For the text-containing cell, return its midpoint in (x, y) coordinate format. 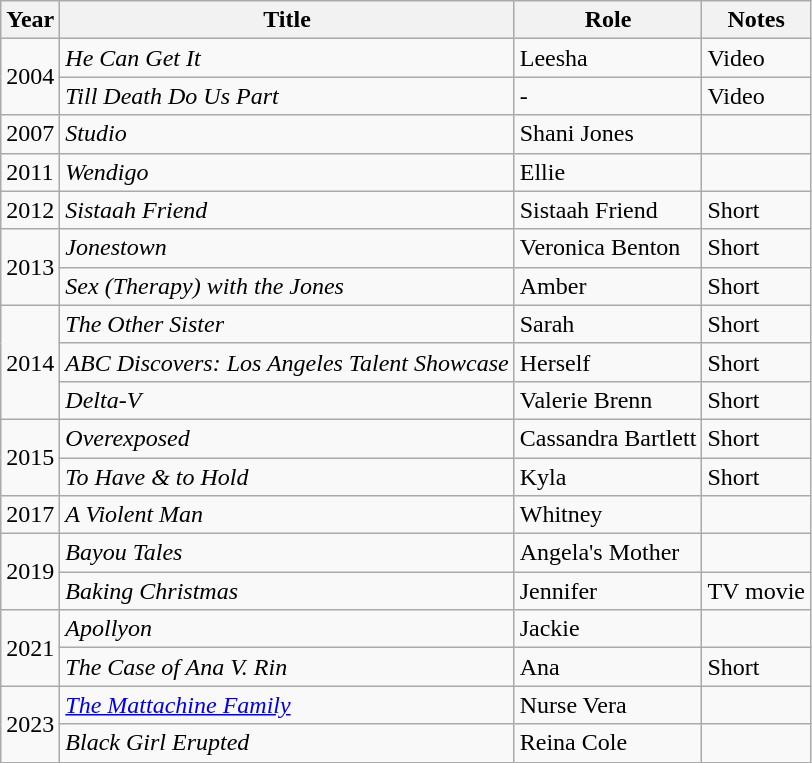
Wendigo (287, 172)
2021 (30, 648)
2012 (30, 210)
The Case of Ana V. Rin (287, 667)
Sex (Therapy) with the Jones (287, 286)
2004 (30, 77)
Angela's Mother (608, 553)
Title (287, 20)
The Mattachine Family (287, 705)
Jennifer (608, 591)
Nurse Vera (608, 705)
Overexposed (287, 438)
2015 (30, 457)
2019 (30, 572)
Valerie Brenn (608, 400)
2011 (30, 172)
Cassandra Bartlett (608, 438)
2013 (30, 267)
Kyla (608, 477)
He Can Get It (287, 58)
Bayou Tales (287, 553)
Whitney (608, 515)
Studio (287, 134)
Sarah (608, 324)
Delta-V (287, 400)
Black Girl Erupted (287, 743)
Herself (608, 362)
Amber (608, 286)
Jonestown (287, 248)
To Have & to Hold (287, 477)
Till Death Do Us Part (287, 96)
A Violent Man (287, 515)
ABC Discovers: Los Angeles Talent Showcase (287, 362)
Role (608, 20)
Leesha (608, 58)
- (608, 96)
Ellie (608, 172)
Ana (608, 667)
Apollyon (287, 629)
Reina Cole (608, 743)
TV movie (756, 591)
Veronica Benton (608, 248)
2014 (30, 362)
Notes (756, 20)
Jackie (608, 629)
Baking Christmas (287, 591)
The Other Sister (287, 324)
2017 (30, 515)
2007 (30, 134)
Year (30, 20)
Shani Jones (608, 134)
2023 (30, 724)
